Extract the [X, Y] coordinate from the center of the cell holding the provided text.  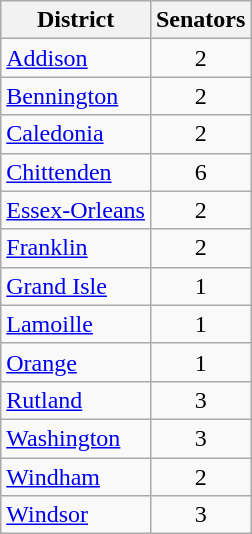
District [76, 20]
Bennington [76, 96]
Addison [76, 58]
Windham [76, 477]
Franklin [76, 248]
Orange [76, 362]
Caledonia [76, 134]
Senators [200, 20]
Rutland [76, 400]
Lamoille [76, 324]
Washington [76, 438]
Grand Isle [76, 286]
6 [200, 172]
Essex-Orleans [76, 210]
Windsor [76, 515]
Chittenden [76, 172]
